Extract the [x, y] coordinate from the center of the cell holding the provided text.  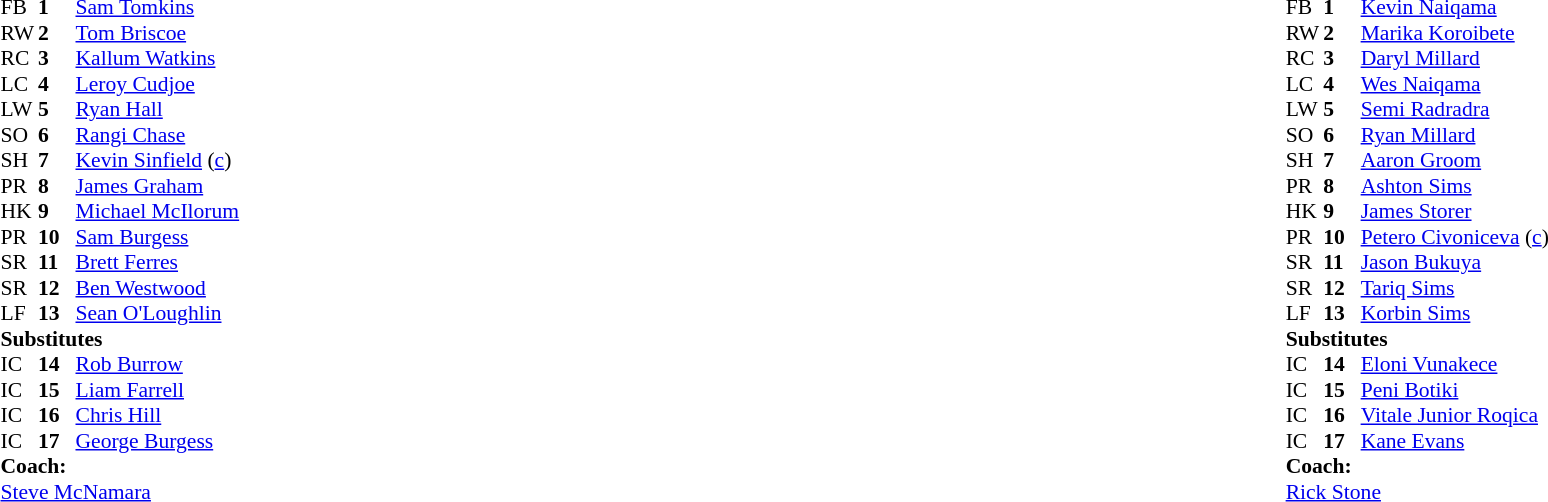
Brett Ferres [158, 263]
Liam Farrell [158, 390]
Ben Westwood [158, 288]
Sean O'Loughlin [158, 313]
Sam Burgess [158, 237]
Ryan Hall [158, 109]
Michael McIlorum [158, 211]
Coach: [120, 467]
George Burgess [158, 441]
Substitutes [120, 339]
James Graham [158, 186]
Rob Burrow [158, 365]
Tom Briscoe [158, 33]
Kevin Sinfield (c) [158, 161]
Chris Hill [158, 415]
Leroy Cudjoe [158, 84]
Kallum Watkins [158, 59]
Rangi Chase [158, 135]
